From the cell containing the given text, extract its center point as [x, y] coordinate. 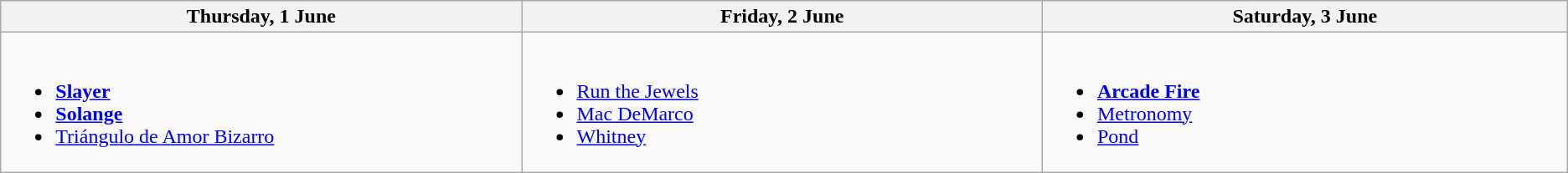
Thursday, 1 June [261, 17]
Arcade FireMetronomyPond [1305, 102]
Saturday, 3 June [1305, 17]
Friday, 2 June [782, 17]
Run the JewelsMac DeMarcoWhitney [782, 102]
SlayerSolangeTriángulo de Amor Bizarro [261, 102]
